Return [X, Y] of the center of cell containing provided text 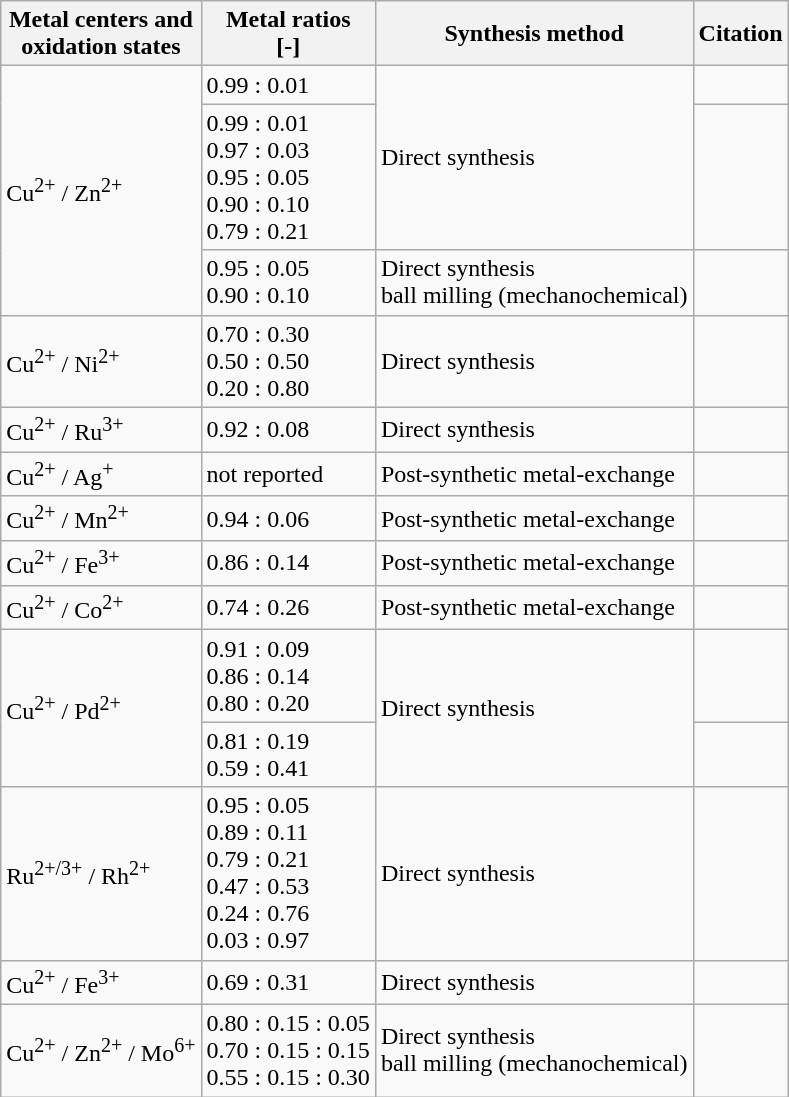
0.94 : 0.06 [288, 518]
Cu2+ / Zn2+ / Mo6+ [101, 1051]
Metal ratios[-] [288, 34]
0.80 : 0.15 : 0.050.70 : 0.15 : 0.150.55 : 0.15 : 0.30 [288, 1051]
Ru2+/3+ / Rh2+ [101, 874]
Cu2+ / Co2+ [101, 608]
0.92 : 0.08 [288, 430]
Synthesis method [534, 34]
Metal centers andoxidation states [101, 34]
0.81 : 0.190.59 : 0.41 [288, 754]
0.95 : 0.050.89 : 0.110.79 : 0.210.47 : 0.530.24 : 0.760.03 : 0.97 [288, 874]
Cu2+ / Pd2+ [101, 708]
0.91 : 0.090.86 : 0.140.80 : 0.20 [288, 676]
0.99 : 0.010.97 : 0.030.95 : 0.050.90 : 0.100.79 : 0.21 [288, 177]
Cu2+ / Ru3+ [101, 430]
0.74 : 0.26 [288, 608]
Citation [740, 34]
0.99 : 0.01 [288, 85]
not reported [288, 474]
0.69 : 0.31 [288, 982]
0.95 : 0.050.90 : 0.10 [288, 282]
Cu2+ / Mn2+ [101, 518]
0.86 : 0.14 [288, 564]
Cu2+ / Ag+ [101, 474]
Cu2+ / Zn2+ [101, 190]
Cu2+ / Ni2+ [101, 361]
0.70 : 0.300.50 : 0.500.20 : 0.80 [288, 361]
